Detect which cell encompasses the target text, then output its (x, y) center coordinate. 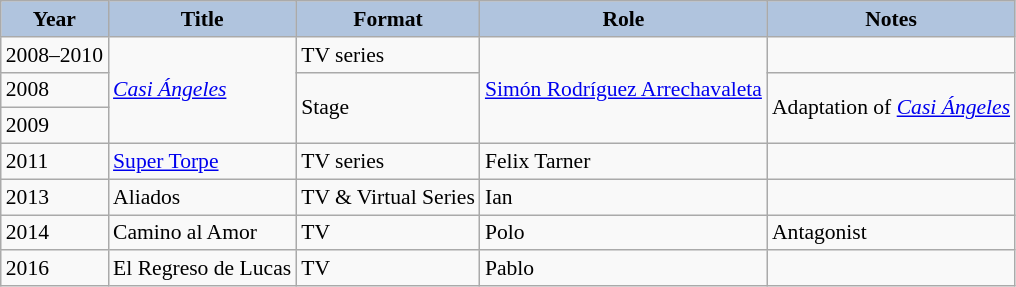
Super Torpe (202, 162)
Notes (891, 19)
2008–2010 (54, 55)
Format (388, 19)
TV & Virtual Series (388, 197)
Title (202, 19)
Ian (624, 197)
Camino al Amor (202, 233)
Year (54, 19)
Casi Ángeles (202, 90)
Stage (388, 108)
2016 (54, 269)
Adaptation of Casi Ángeles (891, 108)
2013 (54, 197)
El Regreso de Lucas (202, 269)
Simón Rodríguez Arrechavaleta (624, 90)
Polo (624, 233)
Pablo (624, 269)
2014 (54, 233)
Role (624, 19)
Felix Tarner (624, 162)
2008 (54, 90)
Antagonist (891, 233)
2009 (54, 126)
2011 (54, 162)
Aliados (202, 197)
